Return the [X, Y] coordinate for the center point of the cell that contains the specified text.  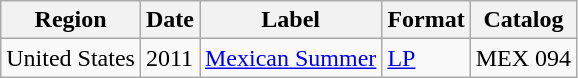
Catalog [523, 20]
LP [426, 58]
MEX 094 [523, 58]
Label [291, 20]
2011 [170, 58]
United States [71, 58]
Date [170, 20]
Region [71, 20]
Mexican Summer [291, 58]
Format [426, 20]
